From the cell containing the given text, extract its center point as [x, y] coordinate. 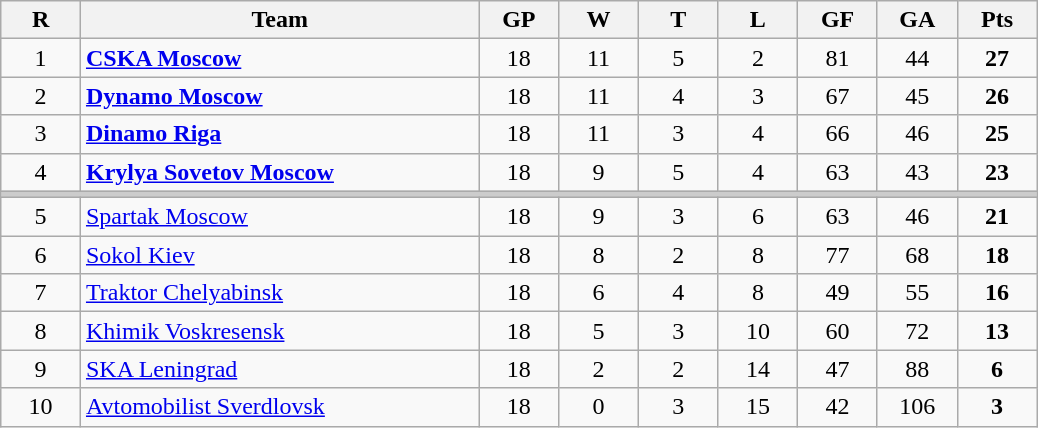
77 [838, 255]
44 [917, 58]
Avtomobilist Sverdlovsk [280, 407]
23 [997, 172]
15 [758, 407]
W [599, 20]
Krylya Sovetov Moscow [280, 172]
49 [838, 293]
66 [838, 134]
L [758, 20]
CSKA Moscow [280, 58]
0 [599, 407]
GP [519, 20]
45 [917, 96]
16 [997, 293]
Dinamo Riga [280, 134]
Sokol Kiev [280, 255]
55 [917, 293]
GF [838, 20]
Khimik Voskresensk [280, 331]
Pts [997, 20]
106 [917, 407]
Dynamo Moscow [280, 96]
27 [997, 58]
R [41, 20]
SKA Leningrad [280, 369]
68 [917, 255]
13 [997, 331]
GA [917, 20]
21 [997, 217]
60 [838, 331]
88 [917, 369]
Team [280, 20]
25 [997, 134]
1 [41, 58]
72 [917, 331]
T [678, 20]
81 [838, 58]
43 [917, 172]
7 [41, 293]
47 [838, 369]
67 [838, 96]
42 [838, 407]
Traktor Chelyabinsk [280, 293]
Spartak Moscow [280, 217]
14 [758, 369]
26 [997, 96]
